Locate the cell with the specified text and output its [X, Y] center coordinate. 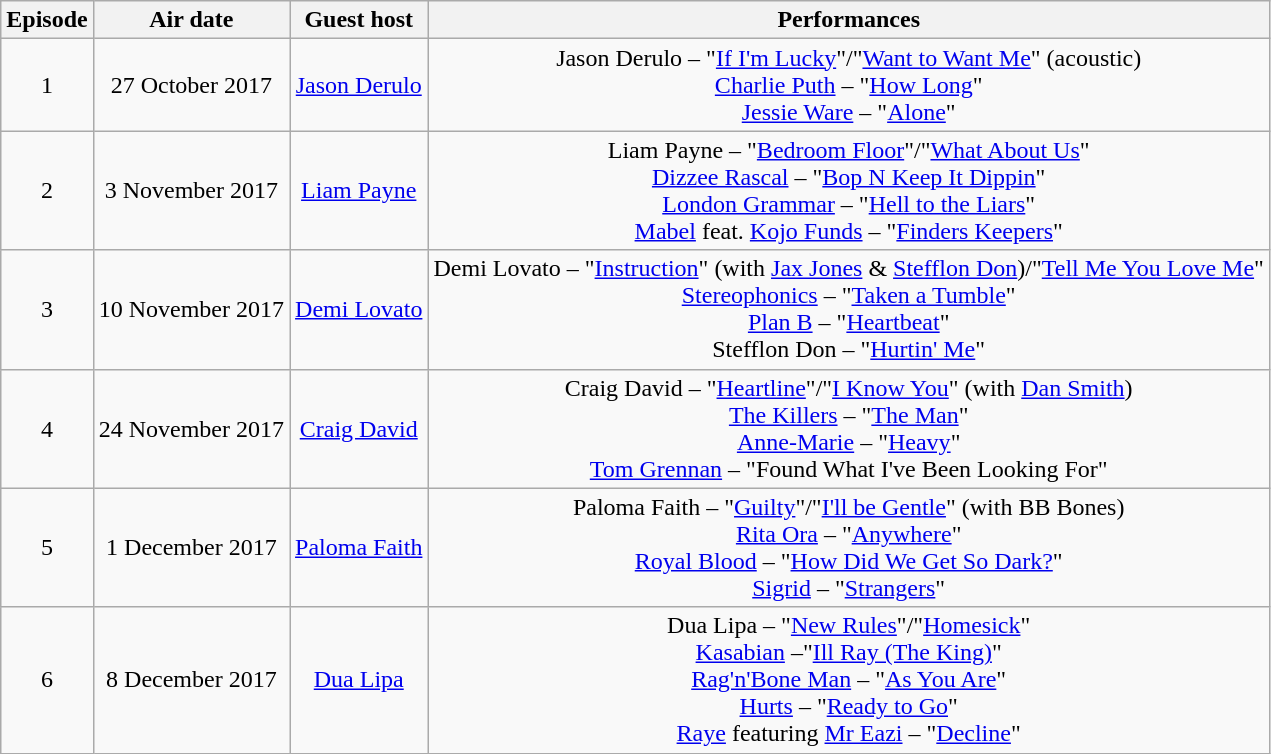
8 December 2017 [191, 680]
24 November 2017 [191, 428]
Paloma Faith [359, 548]
Paloma Faith – "Guilty"/"I'll be Gentle" (with BB Bones) Rita Ora – "Anywhere"Royal Blood – "How Did We Get So Dark?"Sigrid – "Strangers" [848, 548]
1 December 2017 [191, 548]
1 [47, 85]
6 [47, 680]
Guest host [359, 20]
3 November 2017 [191, 190]
Dua Lipa [359, 680]
27 October 2017 [191, 85]
Episode [47, 20]
Dua Lipa – "New Rules"/"Homesick"Kasabian –"Ill Ray (The King)"Rag'n'Bone Man – "As You Are"Hurts – "Ready to Go"Raye featuring Mr Eazi – "Decline" [848, 680]
Demi Lovato [359, 310]
10 November 2017 [191, 310]
Jason Derulo [359, 85]
5 [47, 548]
Craig David [359, 428]
Liam Payne [359, 190]
Craig David – "Heartline"/"I Know You" (with Dan Smith)The Killers – "The Man"Anne-Marie – "Heavy"Tom Grennan – "Found What I've Been Looking For" [848, 428]
4 [47, 428]
2 [47, 190]
Jason Derulo – "If I'm Lucky"/"Want to Want Me" (acoustic)Charlie Puth – "How Long"Jessie Ware – "Alone" [848, 85]
3 [47, 310]
Air date [191, 20]
Performances [848, 20]
